Detect which cell encompasses the target text, then output its [x, y] center coordinate. 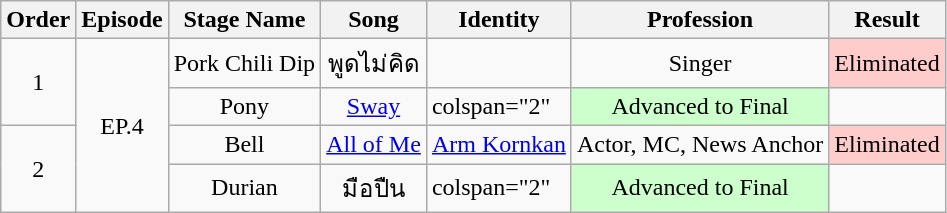
Song [374, 20]
Identity [498, 20]
EP.4 [122, 126]
Pork Chili Dip [244, 64]
Bell [244, 144]
Order [38, 20]
Stage Name [244, 20]
Profession [700, 20]
Durian [244, 188]
1 [38, 82]
2 [38, 168]
พูดไม่คิด [374, 64]
Arm Kornkan [498, 144]
Episode [122, 20]
Actor, MC, News Anchor [700, 144]
All of Me [374, 144]
Singer [700, 64]
Result [887, 20]
Sway [374, 106]
Pony [244, 106]
มือปืน [374, 188]
